From the cell containing the given text, extract its center point as (X, Y) coordinate. 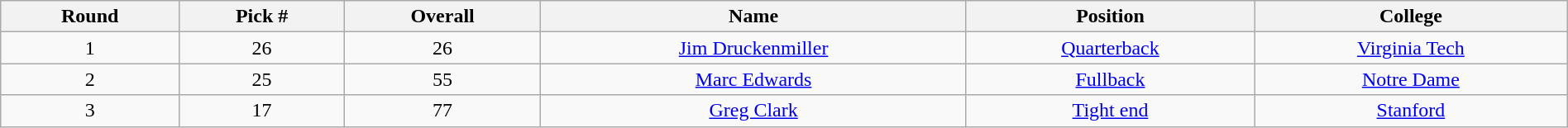
17 (262, 111)
Name (754, 17)
2 (90, 79)
College (1411, 17)
Greg Clark (754, 111)
Jim Druckenmiller (754, 48)
1 (90, 48)
25 (262, 79)
Fullback (1110, 79)
55 (442, 79)
Overall (442, 17)
Position (1110, 17)
Marc Edwards (754, 79)
77 (442, 111)
3 (90, 111)
Virginia Tech (1411, 48)
Stanford (1411, 111)
Tight end (1110, 111)
Round (90, 17)
Pick # (262, 17)
Notre Dame (1411, 79)
Quarterback (1110, 48)
